Return the (X, Y) coordinate for the center point of the cell that contains the specified text.  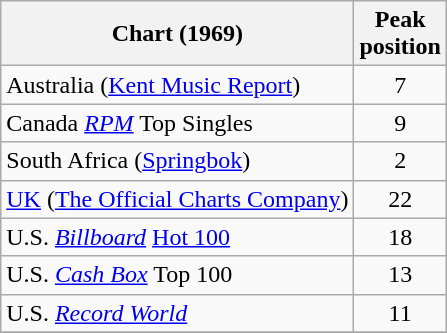
U.S. Record World (178, 313)
13 (400, 275)
UK (The Official Charts Company) (178, 199)
22 (400, 199)
9 (400, 123)
South Africa (Springbok) (178, 161)
U.S. Cash Box Top 100 (178, 275)
U.S. Billboard Hot 100 (178, 237)
Australia (Kent Music Report) (178, 85)
11 (400, 313)
18 (400, 237)
Canada RPM Top Singles (178, 123)
7 (400, 85)
2 (400, 161)
Chart (1969) (178, 34)
Peakposition (400, 34)
